Search for the cell housing the specified text and yield its [x, y] center coordinate. 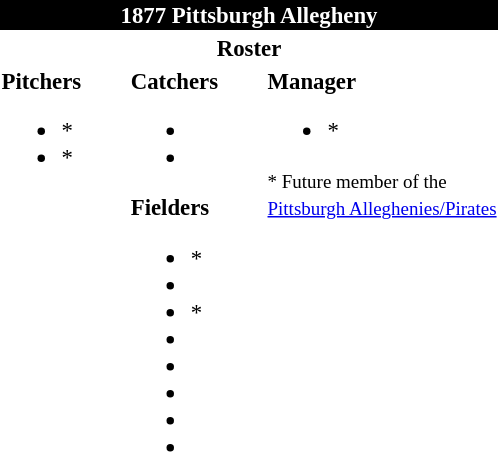
1877 Pittsburgh Allegheny [249, 15]
Roster [249, 48]
